Extract the (x, y) coordinate from the center of the cell holding the provided text.  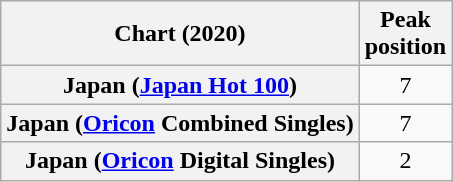
Japan (Oricon Combined Singles) (180, 123)
2 (405, 161)
Chart (2020) (180, 34)
Peakposition (405, 34)
Japan (Japan Hot 100) (180, 85)
Japan (Oricon Digital Singles) (180, 161)
